Capture the cell that displays the provided text and extract its (x, y) central coordinate. 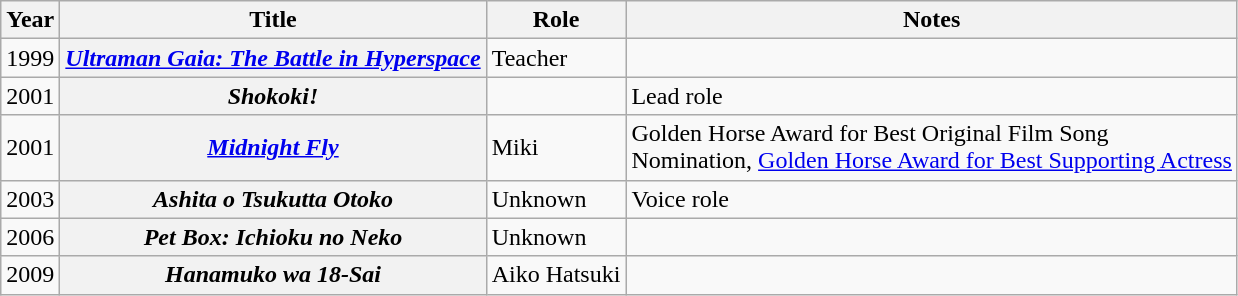
Voice role (932, 199)
Notes (932, 20)
Miki (556, 148)
2003 (30, 199)
Teacher (556, 58)
Golden Horse Award for Best Original Film SongNomination, Golden Horse Award for Best Supporting Actress (932, 148)
Ashita o Tsukutta Otoko (273, 199)
Aiko Hatsuki (556, 275)
Midnight Fly (273, 148)
Year (30, 20)
1999 (30, 58)
2009 (30, 275)
Ultraman Gaia: The Battle in Hyperspace (273, 58)
Role (556, 20)
Pet Box: Ichioku no Neko (273, 237)
Title (273, 20)
Shokoki! (273, 96)
Lead role (932, 96)
2006 (30, 237)
Hanamuko wa 18-Sai (273, 275)
